Provide the (x, y) coordinate of the cell's center where the given text is located.  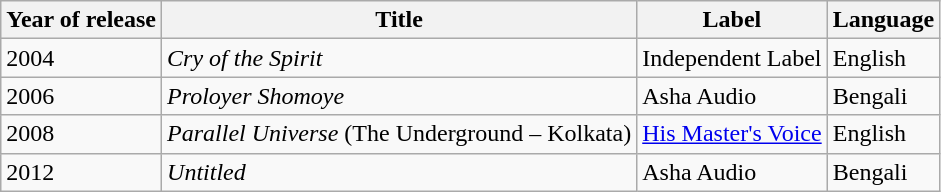
Parallel Universe (The Underground – Kolkata) (400, 134)
Year of release (82, 20)
Untitled (400, 172)
His Master's Voice (732, 134)
Cry of the Spirit (400, 58)
Proloyer Shomoye (400, 96)
2008 (82, 134)
2004 (82, 58)
Independent Label (732, 58)
2006 (82, 96)
Label (732, 20)
Language (883, 20)
2012 (82, 172)
Title (400, 20)
